Return the (x, y) coordinate for the center point of the cell that contains the specified text.  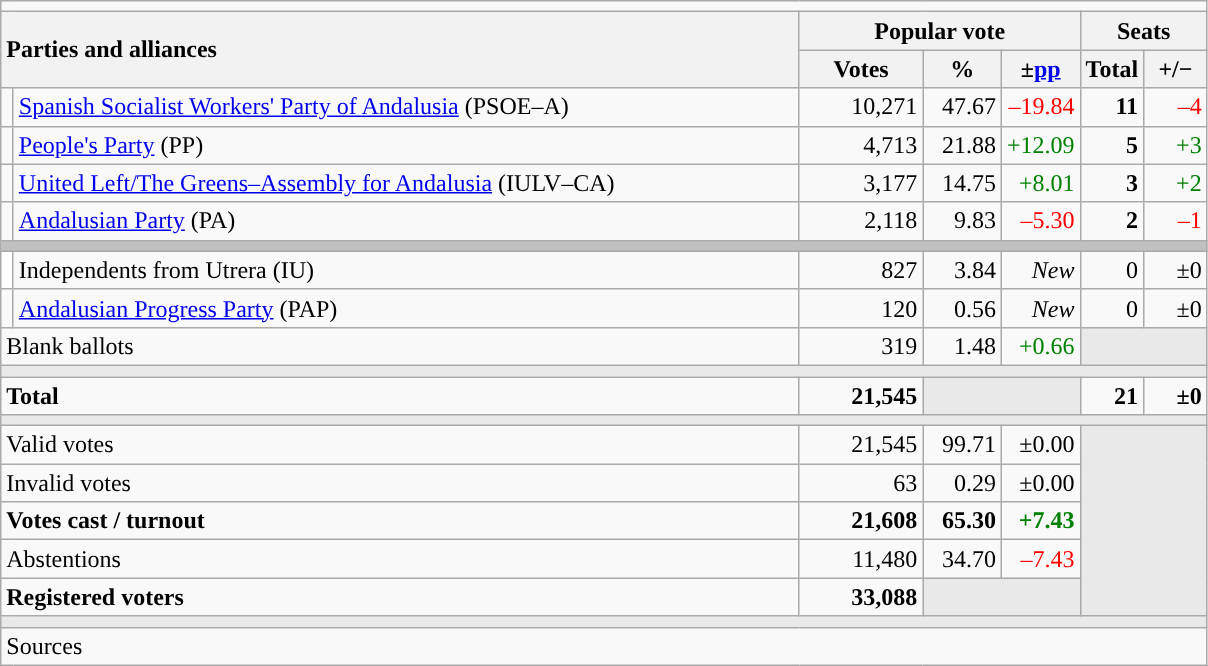
–7.43 (1040, 559)
±pp (1040, 69)
Seats (1144, 31)
Invalid votes (400, 483)
Registered voters (400, 597)
1.48 (962, 346)
21,608 (861, 521)
120 (861, 308)
Sources (604, 646)
11,480 (861, 559)
+2 (1176, 183)
99.71 (962, 445)
–19.84 (1040, 107)
+3 (1176, 145)
33,088 (861, 597)
4,713 (861, 145)
Spanish Socialist Workers' Party of Andalusia (PSOE–A) (406, 107)
Votes cast / turnout (400, 521)
2,118 (861, 221)
9.83 (962, 221)
+8.01 (1040, 183)
Andalusian Party (PA) (406, 221)
Abstentions (400, 559)
0.29 (962, 483)
34.70 (962, 559)
Parties and alliances (400, 50)
People's Party (PP) (406, 145)
–4 (1176, 107)
3 (1112, 183)
Votes (861, 69)
827 (861, 270)
21.88 (962, 145)
+0.66 (1040, 346)
+/− (1176, 69)
2 (1112, 221)
47.67 (962, 107)
Valid votes (400, 445)
Independents from Utrera (IU) (406, 270)
Andalusian Progress Party (PAP) (406, 308)
% (962, 69)
11 (1112, 107)
+12.09 (1040, 145)
65.30 (962, 521)
+7.43 (1040, 521)
10,271 (861, 107)
319 (861, 346)
United Left/The Greens–Assembly for Andalusia (IULV–CA) (406, 183)
63 (861, 483)
0.56 (962, 308)
Popular vote (940, 31)
14.75 (962, 183)
5 (1112, 145)
3.84 (962, 270)
–1 (1176, 221)
3,177 (861, 183)
–5.30 (1040, 221)
Blank ballots (400, 346)
21 (1112, 395)
